Detect which cell encompasses the target text, then output its [x, y] center coordinate. 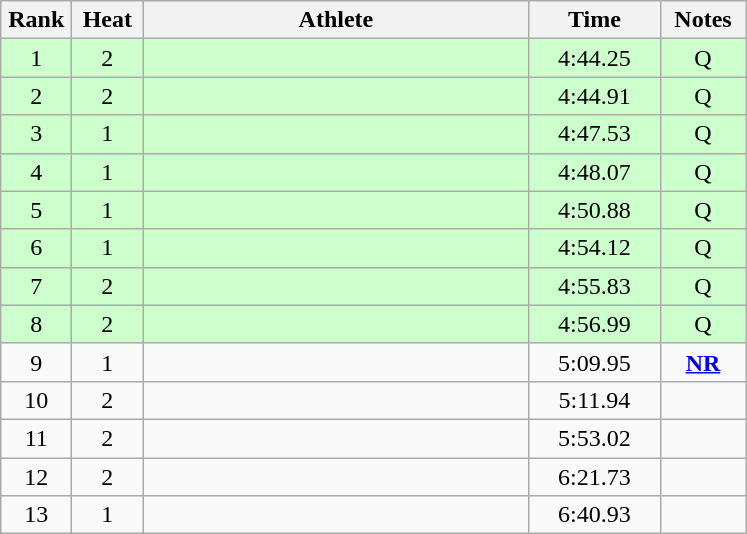
4:50.88 [594, 210]
6:21.73 [594, 477]
6:40.93 [594, 515]
8 [36, 324]
13 [36, 515]
4:44.91 [594, 96]
6 [36, 248]
Notes [703, 20]
11 [36, 438]
NR [703, 362]
5:11.94 [594, 400]
5:09.95 [594, 362]
4:55.83 [594, 286]
4:44.25 [594, 58]
5:53.02 [594, 438]
12 [36, 477]
3 [36, 134]
9 [36, 362]
10 [36, 400]
Heat [108, 20]
4:47.53 [594, 134]
Rank [36, 20]
4 [36, 172]
4:56.99 [594, 324]
4:54.12 [594, 248]
4:48.07 [594, 172]
Athlete [336, 20]
5 [36, 210]
7 [36, 286]
Time [594, 20]
